For the text-containing cell, return its midpoint in (x, y) coordinate format. 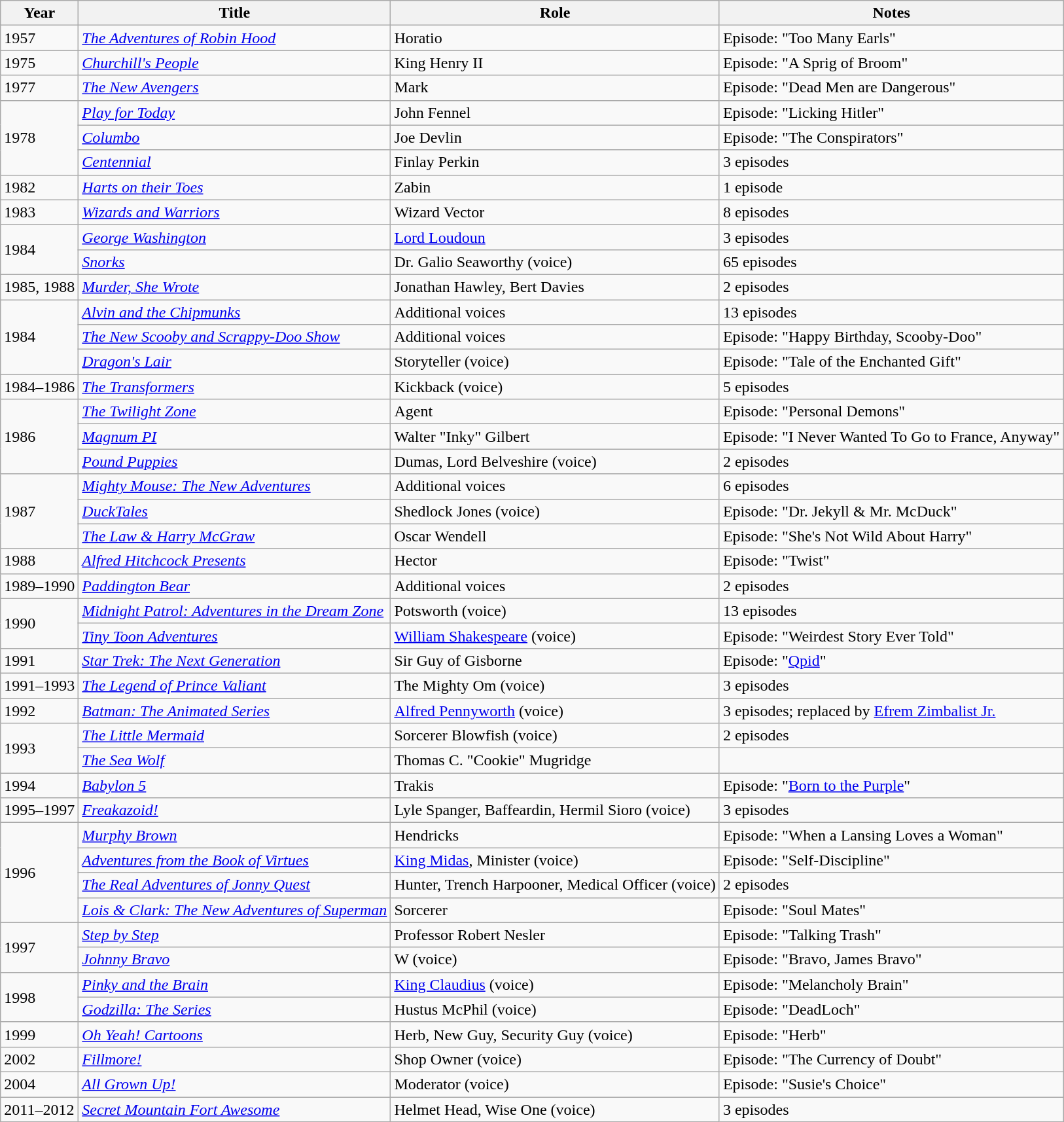
Magnum PI (234, 437)
King Henry II (555, 63)
Year (39, 13)
Episode: "Melancholy Brain" (891, 985)
Joe Devlin (555, 137)
Mighty Mouse: The New Adventures (234, 486)
Snorks (234, 262)
Oh Yeah! Cartoons (234, 1034)
Mark (555, 88)
Lyle Spanger, Baffeardin, Hermil Sioro (voice) (555, 810)
Title (234, 13)
1 episode (891, 187)
1999 (39, 1034)
Murphy Brown (234, 835)
Paddington Bear (234, 586)
Episode: "Twist" (891, 561)
Dr. Galio Seaworthy (voice) (555, 262)
Sorcerer Blowfish (voice) (555, 736)
Zabin (555, 187)
Episode: "Bravo, James Bravo" (891, 960)
Herb, New Guy, Security Guy (voice) (555, 1034)
1984–1986 (39, 387)
Churchill's People (234, 63)
Step by Step (234, 935)
6 episodes (891, 486)
Alfred Hitchcock Presents (234, 561)
Storyteller (voice) (555, 362)
Professor Robert Nesler (555, 935)
1988 (39, 561)
Batman: The Animated Series (234, 710)
Kickback (voice) (555, 387)
Centennial (234, 162)
Hector (555, 561)
Sorcerer (555, 910)
Episode: "Soul Mates" (891, 910)
Episode: "Happy Birthday, Scooby-Doo" (891, 337)
Adventures from the Book of Virtues (234, 860)
8 episodes (891, 212)
3 episodes; replaced by Efrem Zimbalist Jr. (891, 710)
Potsworth (voice) (555, 611)
1994 (39, 786)
George Washington (234, 237)
Dragon's Lair (234, 362)
Finlay Perkin (555, 162)
Episode: "DeadLoch" (891, 1009)
William Shakespeare (voice) (555, 636)
1991 (39, 661)
Alfred Pennyworth (voice) (555, 710)
John Fennel (555, 113)
Horatio (555, 38)
Godzilla: The Series (234, 1009)
Episode: "She's Not Wild About Harry" (891, 536)
Pinky and the Brain (234, 985)
Episode: "Weirdest Story Ever Told" (891, 636)
1975 (39, 63)
2011–2012 (39, 1110)
Fillmore! (234, 1059)
1992 (39, 710)
1978 (39, 137)
1987 (39, 511)
Harts on their Toes (234, 187)
Dumas, Lord Belveshire (voice) (555, 461)
Hendricks (555, 835)
Agent (555, 412)
Role (555, 13)
2002 (39, 1059)
Thomas C. "Cookie" Mugridge (555, 761)
1957 (39, 38)
1991–1993 (39, 685)
The Law & Harry McGraw (234, 536)
2004 (39, 1084)
Moderator (voice) (555, 1084)
1977 (39, 88)
1985, 1988 (39, 287)
W (voice) (555, 960)
1982 (39, 187)
65 episodes (891, 262)
Trakis (555, 786)
1986 (39, 437)
Walter "Inky" Gilbert (555, 437)
The Adventures of Robin Hood (234, 38)
1990 (39, 623)
1998 (39, 997)
The Little Mermaid (234, 736)
Episode: "Herb" (891, 1034)
Episode: "When a Lansing Loves a Woman" (891, 835)
Lord Loudoun (555, 237)
Episode: "Susie's Choice" (891, 1084)
Sir Guy of Gisborne (555, 661)
Star Trek: The Next Generation (234, 661)
All Grown Up! (234, 1084)
1983 (39, 212)
Episode: "Dr. Jekyll & Mr. McDuck" (891, 511)
The Transformers (234, 387)
Columbo (234, 137)
1995–1997 (39, 810)
Hustus McPhil (voice) (555, 1009)
Shedlock Jones (voice) (555, 511)
Play for Today (234, 113)
Oscar Wendell (555, 536)
Episode: "Self-Discipline" (891, 860)
The Real Adventures of Jonny Quest (234, 885)
Midnight Patrol: Adventures in the Dream Zone (234, 611)
Alvin and the Chipmunks (234, 312)
Secret Mountain Fort Awesome (234, 1110)
Episode: "The Currency of Doubt" (891, 1059)
Johnny Bravo (234, 960)
1993 (39, 748)
Hunter, Trench Harpooner, Medical Officer (voice) (555, 885)
Episode: "The Conspirators" (891, 137)
King Claudius (voice) (555, 985)
The Twilight Zone (234, 412)
Episode: "Too Many Earls" (891, 38)
Episode: "Tale of the Enchanted Gift" (891, 362)
Murder, She Wrote (234, 287)
Shop Owner (voice) (555, 1059)
Babylon 5 (234, 786)
Helmet Head, Wise One (voice) (555, 1110)
Episode: "Personal Demons" (891, 412)
1997 (39, 947)
The Mighty Om (voice) (555, 685)
1996 (39, 873)
Episode: "Qpid" (891, 661)
Episode: "Dead Men are Dangerous" (891, 88)
DuckTales (234, 511)
5 episodes (891, 387)
Wizards and Warriors (234, 212)
The New Scooby and Scrappy-Doo Show (234, 337)
Episode: "Born to the Purple" (891, 786)
Wizard Vector (555, 212)
King Midas, Minister (voice) (555, 860)
Episode: "Licking Hitler" (891, 113)
Episode: "A Sprig of Broom" (891, 63)
Pound Puppies (234, 461)
Jonathan Hawley, Bert Davies (555, 287)
The New Avengers (234, 88)
Freakazoid! (234, 810)
The Sea Wolf (234, 761)
Lois & Clark: The New Adventures of Superman (234, 910)
1989–1990 (39, 586)
Episode: "I Never Wanted To Go to France, Anyway" (891, 437)
Notes (891, 13)
The Legend of Prince Valiant (234, 685)
Episode: "Talking Trash" (891, 935)
Tiny Toon Adventures (234, 636)
